Output the (x, y) coordinate of the center of the cell containing the given text.  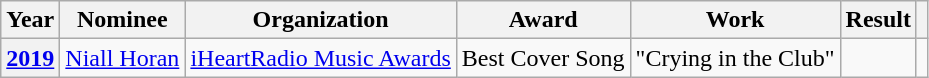
Result (878, 20)
Best Cover Song (543, 58)
"Crying in the Club" (735, 58)
Award (543, 20)
2019 (30, 58)
Organization (320, 20)
Nominee (122, 20)
Year (30, 20)
Niall Horan (122, 58)
Work (735, 20)
iHeartRadio Music Awards (320, 58)
